Output the (X, Y) coordinate of the center of the cell containing the given text.  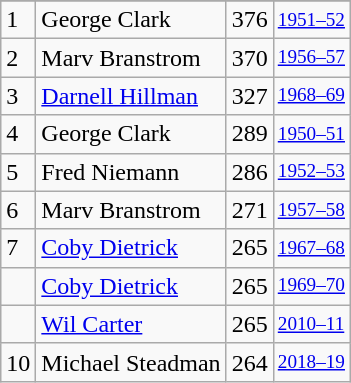
7 (18, 248)
3 (18, 96)
271 (250, 210)
1957–58 (311, 210)
2 (18, 58)
1969–70 (311, 286)
1 (18, 20)
Wil Carter (131, 324)
376 (250, 20)
1967–68 (311, 248)
264 (250, 362)
327 (250, 96)
370 (250, 58)
4 (18, 134)
1950–51 (311, 134)
10 (18, 362)
2018–19 (311, 362)
289 (250, 134)
Darnell Hillman (131, 96)
Michael Steadman (131, 362)
286 (250, 172)
1951–52 (311, 20)
2010–11 (311, 324)
1968–69 (311, 96)
5 (18, 172)
1952–53 (311, 172)
Fred Niemann (131, 172)
6 (18, 210)
1956–57 (311, 58)
